Identify which cell holds the provided text, then report its [X, Y] central coordinate. 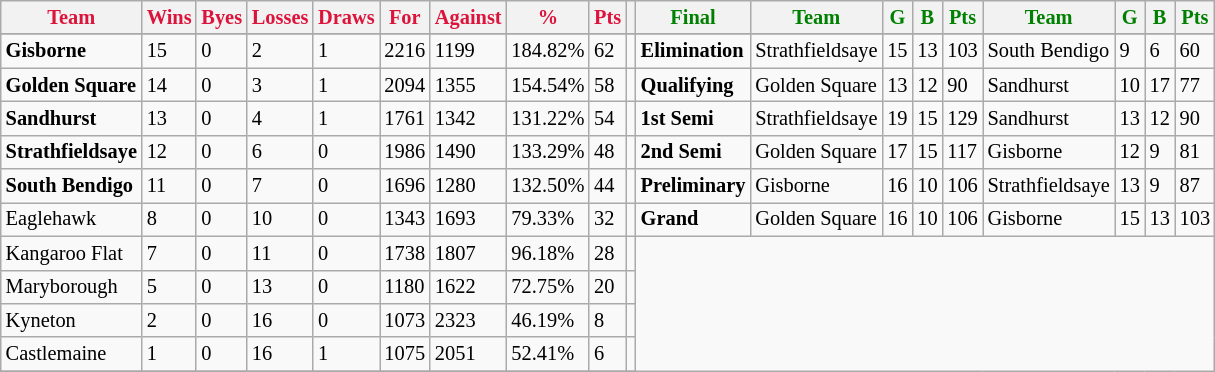
1280 [468, 186]
1693 [468, 219]
Eaglehawk [72, 219]
87 [1195, 186]
96.18% [548, 253]
Wins [170, 17]
For [405, 17]
117 [962, 152]
1343 [405, 219]
Against [468, 17]
52.41% [548, 354]
44 [608, 186]
48 [608, 152]
1355 [468, 85]
1075 [405, 354]
Kangaroo Flat [72, 253]
19 [897, 118]
5 [170, 287]
Preliminary [694, 186]
184.82% [548, 51]
20 [608, 287]
Losses [280, 17]
154.54% [548, 85]
131.22% [548, 118]
132.50% [548, 186]
58 [608, 85]
81 [1195, 152]
28 [608, 253]
Final [694, 17]
62 [608, 51]
32 [608, 219]
1180 [405, 287]
2323 [468, 320]
Castlemaine [72, 354]
3 [280, 85]
60 [1195, 51]
1738 [405, 253]
1696 [405, 186]
Kyneton [72, 320]
Elimination [694, 51]
129 [962, 118]
2094 [405, 85]
2051 [468, 354]
1073 [405, 320]
79.33% [548, 219]
1199 [468, 51]
1st Semi [694, 118]
1622 [468, 287]
133.29% [548, 152]
2nd Semi [694, 152]
Qualifying [694, 85]
Byes [221, 17]
Draws [346, 17]
72.75% [548, 287]
Maryborough [72, 287]
Grand [694, 219]
1342 [468, 118]
1807 [468, 253]
14 [170, 85]
2216 [405, 51]
46.19% [548, 320]
4 [280, 118]
% [548, 17]
1761 [405, 118]
77 [1195, 85]
1986 [405, 152]
1490 [468, 152]
54 [608, 118]
